Identify which cell holds the provided text, then report its [X, Y] central coordinate. 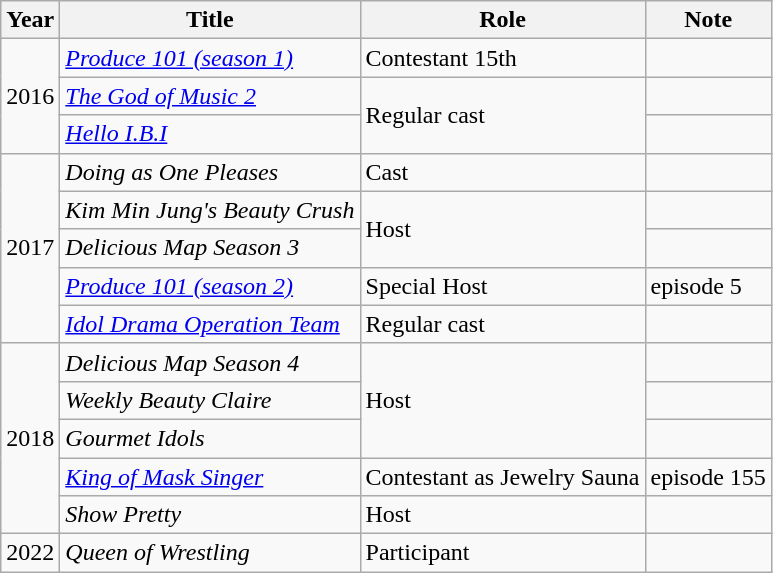
episode 5 [708, 286]
Show Pretty [210, 515]
Idol Drama Operation Team [210, 324]
2016 [30, 96]
King of Mask Singer [210, 477]
The God of Music 2 [210, 96]
Contestant as Jewelry Sauna [502, 477]
Note [708, 20]
episode 155 [708, 477]
Contestant 15th [502, 58]
Delicious Map Season 4 [210, 362]
Produce 101 (season 1) [210, 58]
Special Host [502, 286]
2017 [30, 248]
Gourmet Idols [210, 438]
Cast [502, 172]
Title [210, 20]
Participant [502, 553]
Doing as One Pleases [210, 172]
2018 [30, 438]
Hello I.B.I [210, 134]
Produce 101 (season 2) [210, 286]
Year [30, 20]
Kim Min Jung's Beauty Crush [210, 210]
Weekly Beauty Claire [210, 400]
2022 [30, 553]
Role [502, 20]
Queen of Wrestling [210, 553]
Delicious Map Season 3 [210, 248]
